For the text-containing cell, return its midpoint in [X, Y] coordinate format. 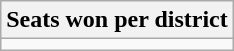
Seats won per district [118, 20]
